Determine the [x, y] coordinate at the center of the cell enclosing the given text.  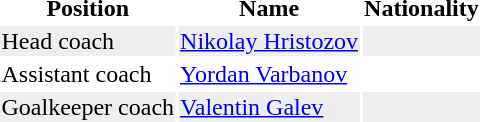
Yordan Varbanov [270, 74]
Head coach [88, 41]
Goalkeeper coach [88, 107]
Nikolay Hristozov [270, 41]
Assistant coach [88, 74]
Valentin Galev [270, 107]
